Identify which cell holds the provided text, then report its (X, Y) central coordinate. 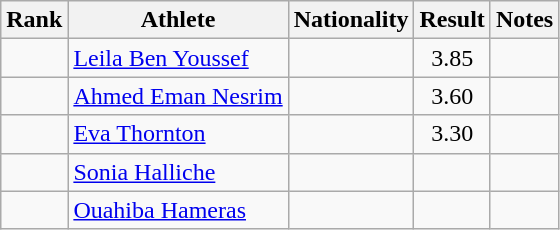
Eva Thornton (178, 134)
3.85 (452, 58)
Nationality (351, 20)
Result (452, 20)
3.30 (452, 134)
Ahmed Eman Nesrim (178, 96)
Athlete (178, 20)
Sonia Halliche (178, 172)
Leila Ben Youssef (178, 58)
Ouahiba Hameras (178, 210)
Notes (524, 20)
Rank (34, 20)
3.60 (452, 96)
